Determine the [X, Y] coordinate at the center of the cell enclosing the given text.  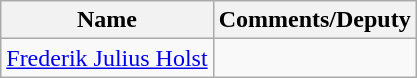
Name [107, 20]
Frederik Julius Holst [107, 58]
Comments/Deputy [314, 20]
